Identify which cell holds the provided text, then report its (x, y) central coordinate. 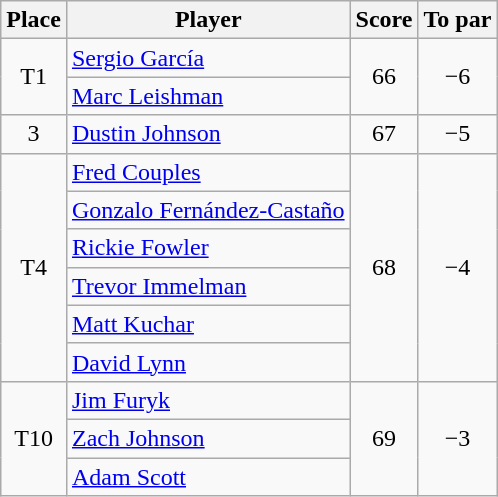
69 (384, 438)
Sergio García (208, 58)
Fred Couples (208, 172)
David Lynn (208, 362)
−4 (458, 267)
68 (384, 267)
−6 (458, 77)
Score (384, 20)
Rickie Fowler (208, 248)
Dustin Johnson (208, 134)
Matt Kuchar (208, 324)
To par (458, 20)
Player (208, 20)
−5 (458, 134)
Jim Furyk (208, 400)
Adam Scott (208, 477)
Zach Johnson (208, 438)
Marc Leishman (208, 96)
T10 (34, 438)
3 (34, 134)
Gonzalo Fernández-Castaño (208, 210)
−3 (458, 438)
Trevor Immelman (208, 286)
Place (34, 20)
66 (384, 77)
T1 (34, 77)
T4 (34, 267)
67 (384, 134)
